Return [x, y] of the center of cell containing provided text 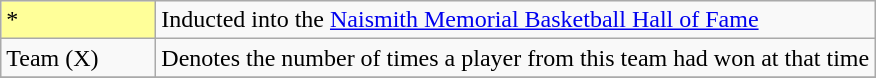
Denotes the number of times a player from this team had won at that time [516, 58]
Inducted into the Naismith Memorial Basketball Hall of Fame [516, 20]
Team (X) [78, 58]
* [78, 20]
